Return the [X, Y] coordinate for the center point of the cell that contains the specified text.  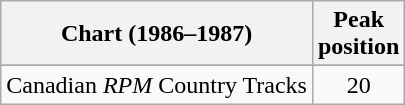
Peakposition [358, 34]
Chart (1986–1987) [157, 34]
Canadian RPM Country Tracks [157, 85]
20 [358, 85]
